Return (x, y) of the center of cell containing provided text 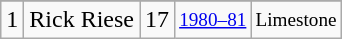
Limestone (296, 20)
1 (12, 20)
Rick Riese (82, 20)
1980–81 (213, 20)
17 (158, 20)
